Extract the [X, Y] coordinate from the center of the cell holding the provided text.  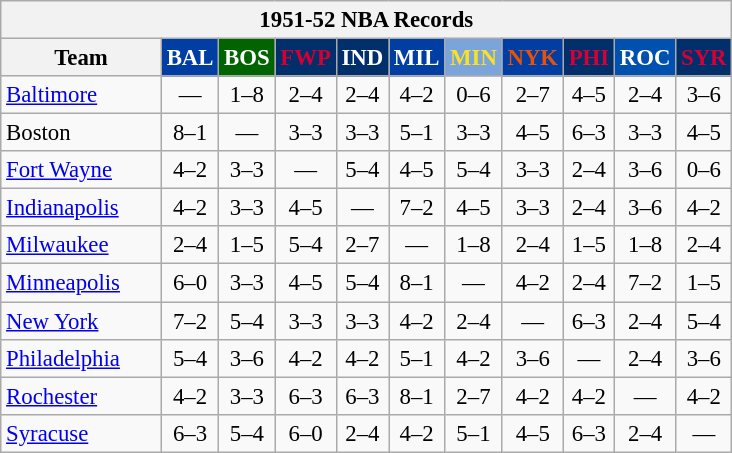
IND [362, 58]
BAL [190, 58]
PHI [588, 58]
Milwaukee [82, 245]
BOS [247, 58]
Philadelphia [82, 358]
Rochester [82, 396]
Fort Wayne [82, 170]
New York [82, 321]
Boston [82, 133]
1951-52 NBA Records [366, 20]
NYK [532, 58]
Syracuse [82, 433]
MIL [417, 58]
FWP [306, 58]
MIN [474, 58]
Team [82, 58]
Baltimore [82, 95]
SYR [704, 58]
Indianapolis [82, 208]
ROC [644, 58]
Minneapolis [82, 283]
